Pinpoint the cell where the given text exists, returning its [X, Y] midpoint coordinate. 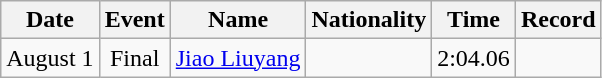
Final [134, 58]
Name [238, 20]
Event [134, 20]
Nationality [369, 20]
Time [474, 20]
Record [558, 20]
August 1 [50, 58]
2:04.06 [474, 58]
Date [50, 20]
Jiao Liuyang [238, 58]
